Identify which cell holds the provided text, then report its (x, y) central coordinate. 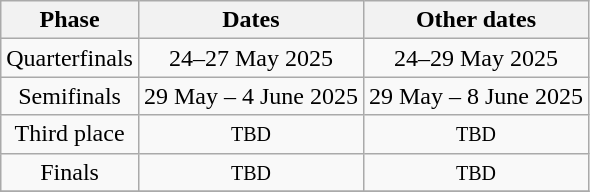
Dates (250, 20)
Quarterfinals (70, 58)
24–27 May 2025 (250, 58)
Other dates (476, 20)
24–29 May 2025 (476, 58)
Third place (70, 134)
29 May – 8 June 2025 (476, 96)
Phase (70, 20)
Finals (70, 172)
Semifinals (70, 96)
29 May – 4 June 2025 (250, 96)
